Detect which cell encompasses the target text, then output its [X, Y] center coordinate. 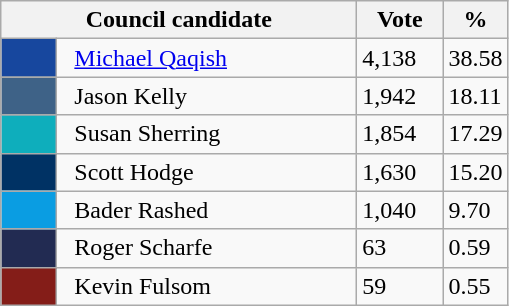
Bader Rashed [207, 210]
63 [400, 248]
Vote [400, 20]
4,138 [400, 58]
Roger Scharfe [207, 248]
Council candidate [179, 20]
18.11 [476, 96]
1,854 [400, 134]
Jason Kelly [207, 96]
1,630 [400, 172]
Scott Hodge [207, 172]
1,040 [400, 210]
15.20 [476, 172]
9.70 [476, 210]
38.58 [476, 58]
17.29 [476, 134]
0.55 [476, 286]
0.59 [476, 248]
Susan Sherring [207, 134]
Michael Qaqish [207, 58]
Kevin Fulsom [207, 286]
% [476, 20]
59 [400, 286]
1,942 [400, 96]
